Return (x, y) of the center of cell containing provided text 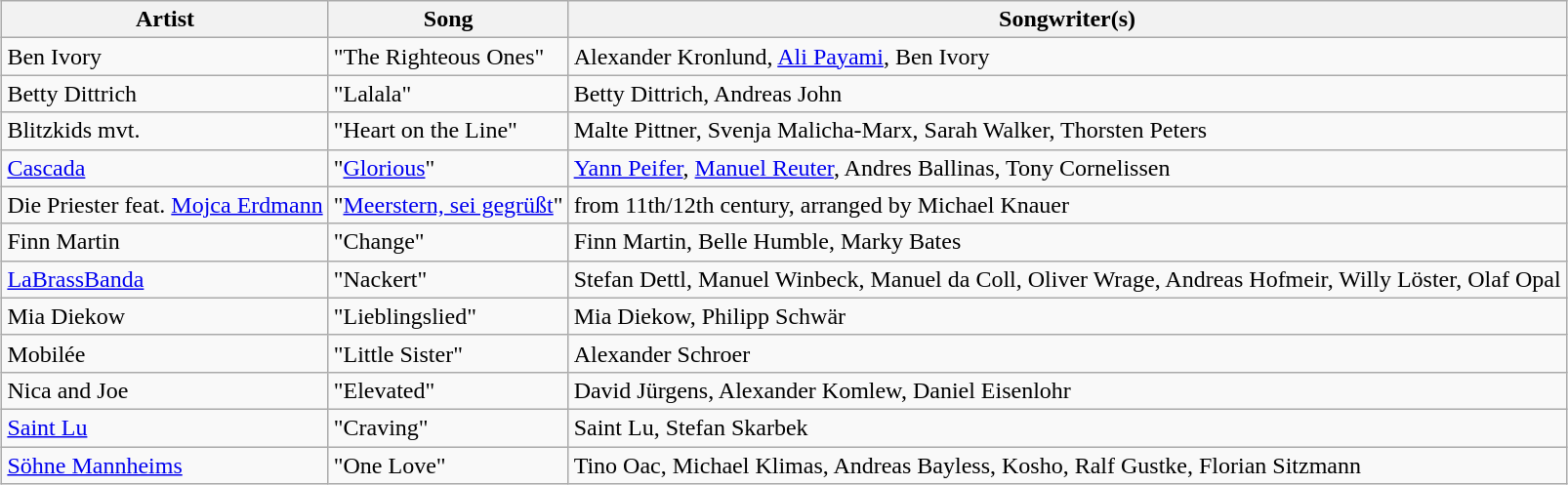
Betty Dittrich, Andreas John (1067, 94)
"Craving" (448, 427)
Betty Dittrich (165, 94)
Yann Peifer, Manuel Reuter, Andres Ballinas, Tony Cornelissen (1067, 168)
Ben Ivory (165, 57)
Alexander Kronlund, Ali Payami, Ben Ivory (1067, 57)
"Lieblingslied" (448, 316)
Saint Lu, Stefan Skarbek (1067, 427)
"Meerstern, sei gegrüßt" (448, 205)
Stefan Dettl, Manuel Winbeck, Manuel da Coll, Oliver Wrage, Andreas Hofmeir, Willy Löster, Olaf Opal (1067, 279)
from 11th/12th century, arranged by Michael Knauer (1067, 205)
Mia Diekow, Philipp Schwär (1067, 316)
"Nackert" (448, 279)
Saint Lu (165, 427)
Blitzkids mvt. (165, 131)
Die Priester feat. Mojca Erdmann (165, 205)
Söhne Mannheims (165, 465)
"One Love" (448, 465)
Song (448, 20)
Finn Martin (165, 242)
"The Righteous Ones" (448, 57)
Finn Martin, Belle Humble, Marky Bates (1067, 242)
Cascada (165, 168)
"Glorious" (448, 168)
Songwriter(s) (1067, 20)
LaBrassBanda (165, 279)
Nica and Joe (165, 390)
"Elevated" (448, 390)
David Jürgens, Alexander Komlew, Daniel Eisenlohr (1067, 390)
Tino Oac, Michael Klimas, Andreas Bayless, Kosho, Ralf Gustke, Florian Sitzmann (1067, 465)
Mobilée (165, 353)
"Lalala" (448, 94)
Artist (165, 20)
Malte Pittner, Svenja Malicha-Marx, Sarah Walker, Thorsten Peters (1067, 131)
"Little Sister" (448, 353)
"Change" (448, 242)
Alexander Schroer (1067, 353)
Mia Diekow (165, 316)
"Heart on the Line" (448, 131)
